Extract the (X, Y) coordinate from the center of the cell holding the provided text.  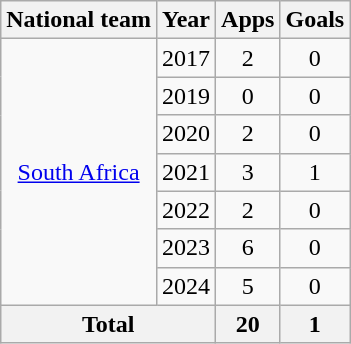
Year (186, 20)
Goals (315, 20)
2019 (186, 96)
2023 (186, 248)
2022 (186, 210)
2021 (186, 172)
Total (108, 324)
National team (79, 20)
2017 (186, 58)
3 (248, 172)
5 (248, 286)
6 (248, 248)
20 (248, 324)
2024 (186, 286)
2020 (186, 134)
Apps (248, 20)
South Africa (79, 172)
